Locate the cell with the specified text and output its [x, y] center coordinate. 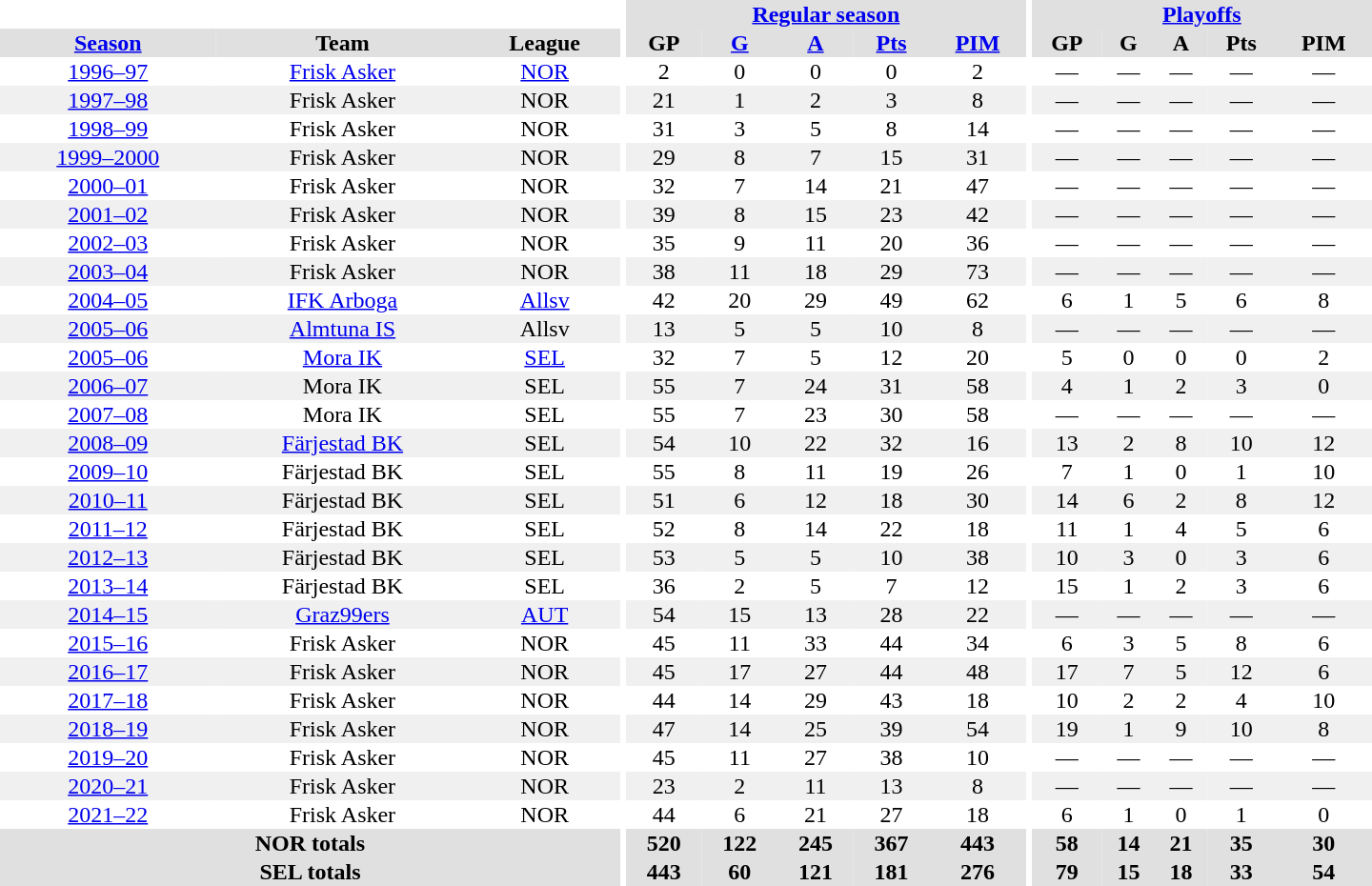
2000–01 [108, 186]
16 [978, 443]
2001–02 [108, 214]
62 [978, 300]
181 [892, 872]
2009–10 [108, 472]
2014–15 [108, 614]
2010–11 [108, 500]
43 [892, 700]
52 [664, 529]
IFK Arboga [342, 300]
2003–04 [108, 272]
26 [978, 472]
2008–09 [108, 443]
49 [892, 300]
245 [816, 843]
121 [816, 872]
2007–08 [108, 414]
2012–13 [108, 557]
AUT [544, 614]
60 [740, 872]
Almtuna IS [342, 329]
Regular season [826, 14]
Playoffs [1202, 14]
League [544, 43]
2019–20 [108, 757]
520 [664, 843]
73 [978, 272]
24 [816, 386]
Team [342, 43]
79 [1067, 872]
2020–21 [108, 786]
1999–2000 [108, 157]
1996–97 [108, 71]
367 [892, 843]
51 [664, 500]
2021–22 [108, 815]
48 [978, 672]
53 [664, 557]
SEL totals [311, 872]
2016–17 [108, 672]
2015–16 [108, 643]
2004–05 [108, 300]
1997–98 [108, 100]
122 [740, 843]
28 [892, 614]
2017–18 [108, 700]
1998–99 [108, 129]
2002–03 [108, 243]
2011–12 [108, 529]
2018–19 [108, 729]
2013–14 [108, 586]
276 [978, 872]
2006–07 [108, 386]
Season [108, 43]
Graz99ers [342, 614]
NOR totals [311, 843]
34 [978, 643]
25 [816, 729]
